Find where the given text appears and provide that cell's center as (X, Y) coordinate. 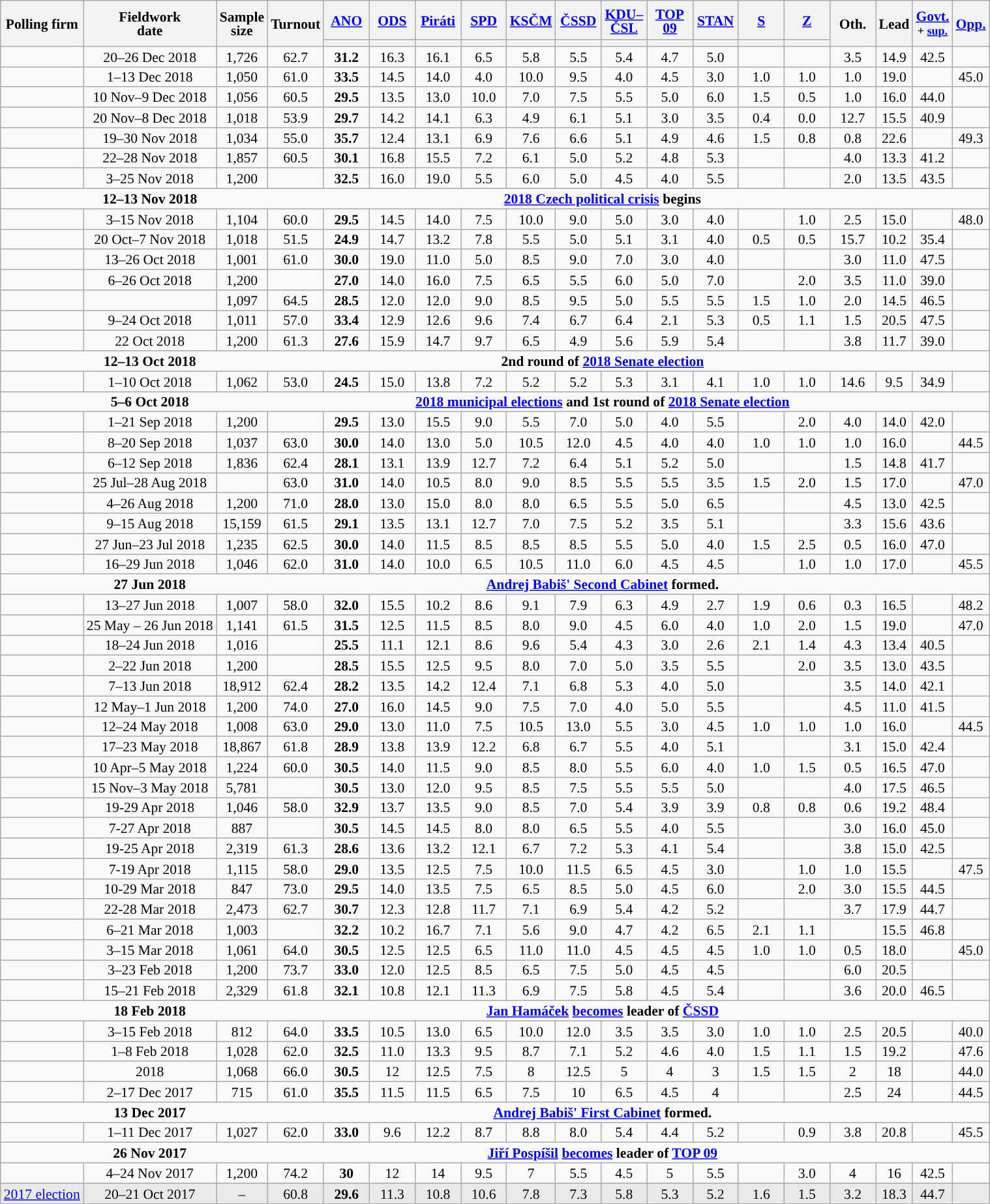
6–26 Oct 2018 (150, 280)
74.2 (295, 1173)
3–23 Feb 2018 (150, 971)
31.2 (346, 56)
12.3 (392, 909)
66.0 (295, 1072)
14.6 (852, 381)
Lead (893, 23)
18 (893, 1072)
1,726 (242, 56)
41.5 (933, 706)
16.1 (438, 56)
Opp. (971, 23)
53.0 (295, 381)
31.5 (346, 625)
10 Apr–5 May 2018 (150, 767)
30.1 (346, 158)
3 (715, 1072)
16.8 (392, 158)
812 (242, 1031)
1.4 (807, 646)
1,857 (242, 158)
48.4 (933, 807)
7.6 (531, 138)
33.4 (346, 321)
1,034 (242, 138)
1,016 (242, 646)
57.0 (295, 321)
22 Oct 2018 (150, 340)
7-27 Apr 2018 (150, 828)
25 May – 26 Jun 2018 (150, 625)
48.2 (971, 605)
12.9 (392, 321)
64.5 (295, 300)
2,473 (242, 909)
12–13 Nov 2018 (150, 198)
Jiří Pospíšil becomes leader of TOP 09 (603, 1153)
1,224 (242, 767)
32.1 (346, 990)
1,007 (242, 605)
42.0 (933, 423)
41.7 (933, 463)
12.8 (438, 909)
20–21 Oct 2017 (150, 1194)
32.9 (346, 807)
1–21 Sep 2018 (150, 423)
7-19 Apr 2018 (150, 869)
12–24 May 2018 (150, 727)
28.6 (346, 848)
3–15 Nov 2018 (150, 219)
S (761, 20)
1,008 (242, 727)
55.0 (295, 138)
10.6 (484, 1194)
18.0 (893, 950)
20 Nov–8 Dec 2018 (150, 117)
1,104 (242, 219)
2.7 (715, 605)
30.7 (346, 909)
18,912 (242, 686)
2018 Czech political crisis begins (603, 198)
49.3 (971, 138)
12 May–1 Jun 2018 (150, 706)
Fieldworkdate (150, 23)
27 Jun–23 Jul 2018 (150, 544)
3–15 Mar 2018 (150, 950)
ANO (346, 20)
13.7 (392, 807)
73.7 (295, 971)
18.3 (893, 1194)
2nd round of 2018 Senate election (603, 361)
0.0 (807, 117)
19-29 Apr 2018 (150, 807)
13.4 (893, 646)
15,159 (242, 523)
Andrej Babiš' First Cabinet formed. (603, 1113)
12.6 (438, 321)
7.4 (531, 321)
1,115 (242, 869)
14.1 (438, 117)
20.0 (893, 990)
1,027 (242, 1132)
28.9 (346, 747)
73.0 (295, 888)
43.6 (933, 523)
32.2 (346, 930)
1,003 (242, 930)
1–11 Dec 2017 (150, 1132)
5.9 (670, 340)
48.0 (971, 219)
10 (578, 1092)
3–15 Feb 2018 (150, 1031)
3–25 Nov 2018 (150, 179)
17.9 (893, 909)
9.7 (484, 340)
40.0 (971, 1031)
22.6 (893, 138)
9–24 Oct 2018 (150, 321)
1,050 (242, 77)
14.9 (893, 56)
8.8 (531, 1132)
51.5 (295, 239)
6–21 Mar 2018 (150, 930)
2,319 (242, 848)
1,097 (242, 300)
3.7 (852, 909)
29.7 (346, 117)
Piráti (438, 20)
847 (242, 888)
26 Nov 2017 (150, 1153)
13–26 Oct 2018 (150, 260)
3.3 (852, 523)
2.6 (715, 646)
12–13 Oct 2018 (150, 361)
20 Oct–7 Nov 2018 (150, 239)
Turnout (295, 23)
16–29 Jun 2018 (150, 564)
25 Jul–28 Aug 2018 (150, 483)
15.6 (893, 523)
Andrej Babiš' Second Cabinet formed. (603, 584)
1–10 Oct 2018 (150, 381)
10-29 Mar 2018 (150, 888)
14.8 (893, 463)
9.1 (531, 605)
1,011 (242, 321)
60.8 (295, 1194)
Govt.+ sup. (933, 23)
Z (807, 20)
7–13 Jun 2018 (150, 686)
17.5 (893, 788)
22-28 Mar 2018 (150, 909)
17–23 May 2018 (150, 747)
15.9 (392, 340)
1.9 (761, 605)
14 (438, 1173)
4–26 Aug 2018 (150, 504)
28.1 (346, 463)
Oth. (852, 23)
1,068 (242, 1072)
25.5 (346, 646)
46.8 (933, 930)
40.9 (933, 117)
5–6 Oct 2018 (150, 402)
35.7 (346, 138)
2018 municipal elections and 1st round of 2018 Senate election (603, 402)
18,867 (242, 747)
7.9 (578, 605)
29.1 (346, 523)
2–17 Dec 2017 (150, 1092)
47.6 (971, 1051)
1,001 (242, 260)
1.6 (761, 1194)
8 (531, 1072)
1,028 (242, 1051)
62.5 (295, 544)
30 (346, 1173)
2–22 Jun 2018 (150, 665)
715 (242, 1092)
15–21 Feb 2018 (150, 990)
ČSSD (578, 20)
15.7 (852, 239)
27.6 (346, 340)
13.6 (392, 848)
ODS (392, 20)
24.9 (346, 239)
11.1 (392, 646)
3.2 (852, 1194)
Jan Hamáček becomes leader of ČSSD (603, 1011)
2018 (150, 1072)
42.1 (933, 686)
0.3 (852, 605)
2017 election (42, 1194)
KDU–ČSL (624, 20)
2,329 (242, 990)
8–20 Sep 2018 (150, 442)
2 (852, 1072)
74.0 (295, 706)
29.6 (346, 1194)
0.9 (807, 1132)
24.5 (346, 381)
SPD (484, 20)
13 Dec 2017 (150, 1113)
40.5 (933, 646)
TOP 09 (670, 20)
5,781 (242, 788)
1–8 Feb 2018 (150, 1051)
19–30 Nov 2018 (150, 138)
20.8 (893, 1132)
Samplesize (242, 23)
7.3 (578, 1194)
7 (531, 1173)
4–24 Nov 2017 (150, 1173)
18 Feb 2018 (150, 1011)
– (242, 1194)
41.2 (933, 158)
15 Nov–3 May 2018 (150, 788)
27 Jun 2018 (150, 584)
1,037 (242, 442)
1,141 (242, 625)
6–12 Sep 2018 (150, 463)
71.0 (295, 504)
10 Nov–9 Dec 2018 (150, 98)
32.0 (346, 605)
28.0 (346, 504)
35.4 (933, 239)
1,056 (242, 98)
STAN (715, 20)
28.2 (346, 686)
1,062 (242, 381)
1,061 (242, 950)
42.4 (933, 747)
0.4 (761, 117)
9–15 Aug 2018 (150, 523)
1,836 (242, 463)
16.3 (392, 56)
34.9 (933, 381)
16 (893, 1173)
KSČM (531, 20)
1–13 Dec 2018 (150, 77)
6.6 (578, 138)
53.9 (295, 117)
13–27 Jun 2018 (150, 605)
4.4 (670, 1132)
Polling firm (42, 23)
24 (893, 1092)
22–28 Nov 2018 (150, 158)
3.6 (852, 990)
35.5 (346, 1092)
19-25 Apr 2018 (150, 848)
887 (242, 828)
20–26 Dec 2018 (150, 56)
4.8 (670, 158)
18–24 Jun 2018 (150, 646)
1,235 (242, 544)
16.7 (438, 930)
